Extract the [x, y] coordinate from the center of the cell holding the provided text.  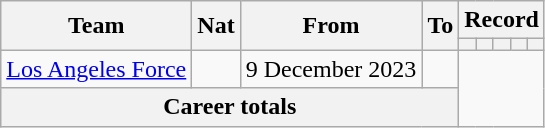
Nat [216, 26]
Team [96, 26]
Los Angeles Force [96, 69]
Record [502, 20]
From [331, 26]
9 December 2023 [331, 69]
Career totals [230, 107]
To [440, 26]
